Return the (X, Y) coordinate for the center point of the cell that contains the specified text.  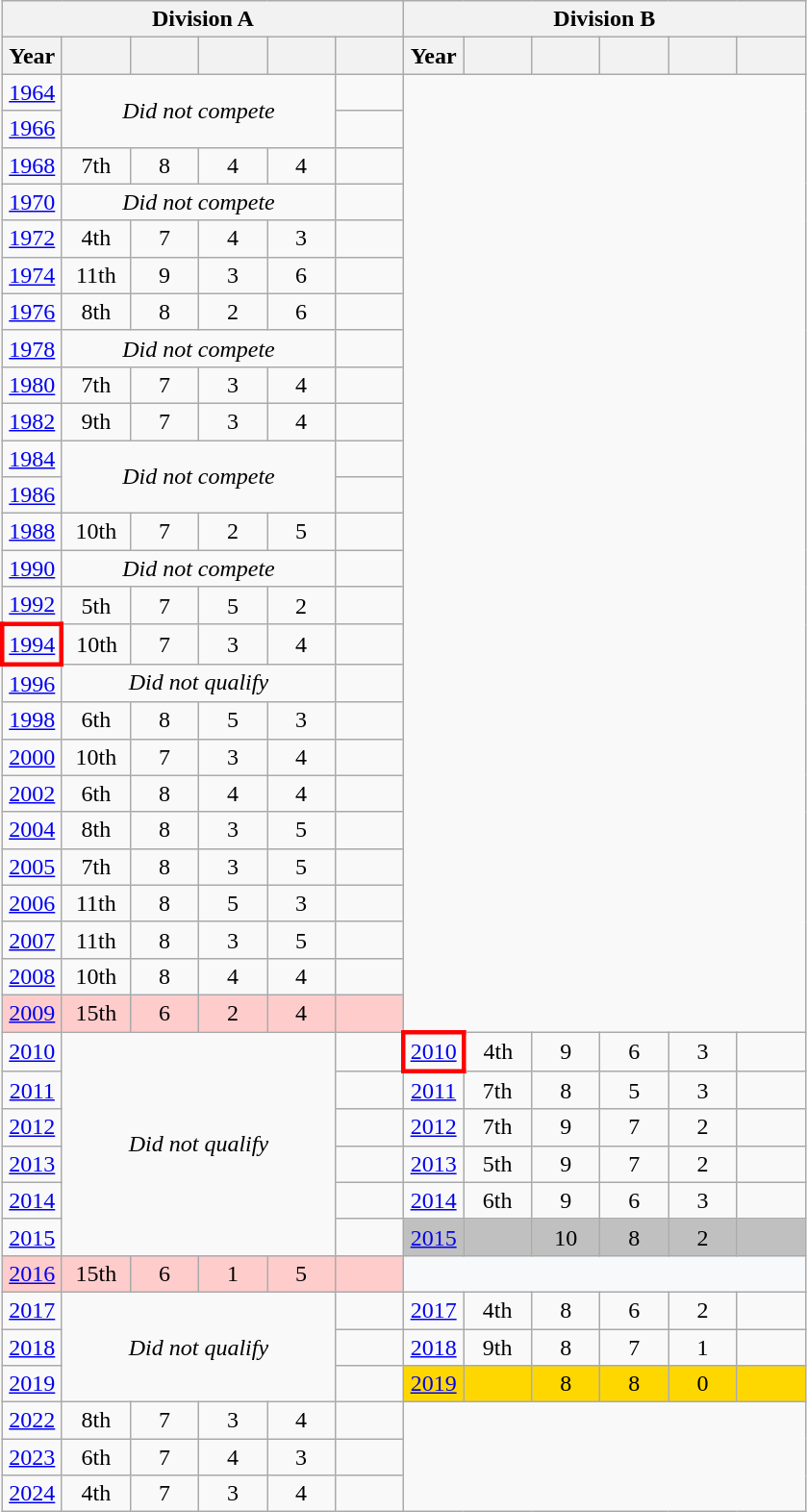
1998 (32, 720)
2005 (32, 867)
1970 (32, 202)
2023 (32, 1457)
Division A (202, 19)
1990 (32, 568)
2007 (32, 940)
2004 (32, 830)
1986 (32, 495)
Division B (604, 19)
2024 (32, 1494)
2002 (32, 794)
2016 (32, 1273)
1978 (32, 348)
0 (702, 1384)
1966 (32, 129)
1980 (32, 385)
1972 (32, 239)
2009 (32, 1013)
1974 (32, 275)
1994 (32, 644)
1988 (32, 532)
1992 (32, 606)
10 (566, 1237)
2008 (32, 976)
1968 (32, 165)
2022 (32, 1421)
1984 (32, 459)
2000 (32, 757)
1976 (32, 312)
1996 (32, 683)
2006 (32, 903)
1964 (32, 92)
1982 (32, 421)
